Find where the given text appears and provide that cell's center as [x, y] coordinate. 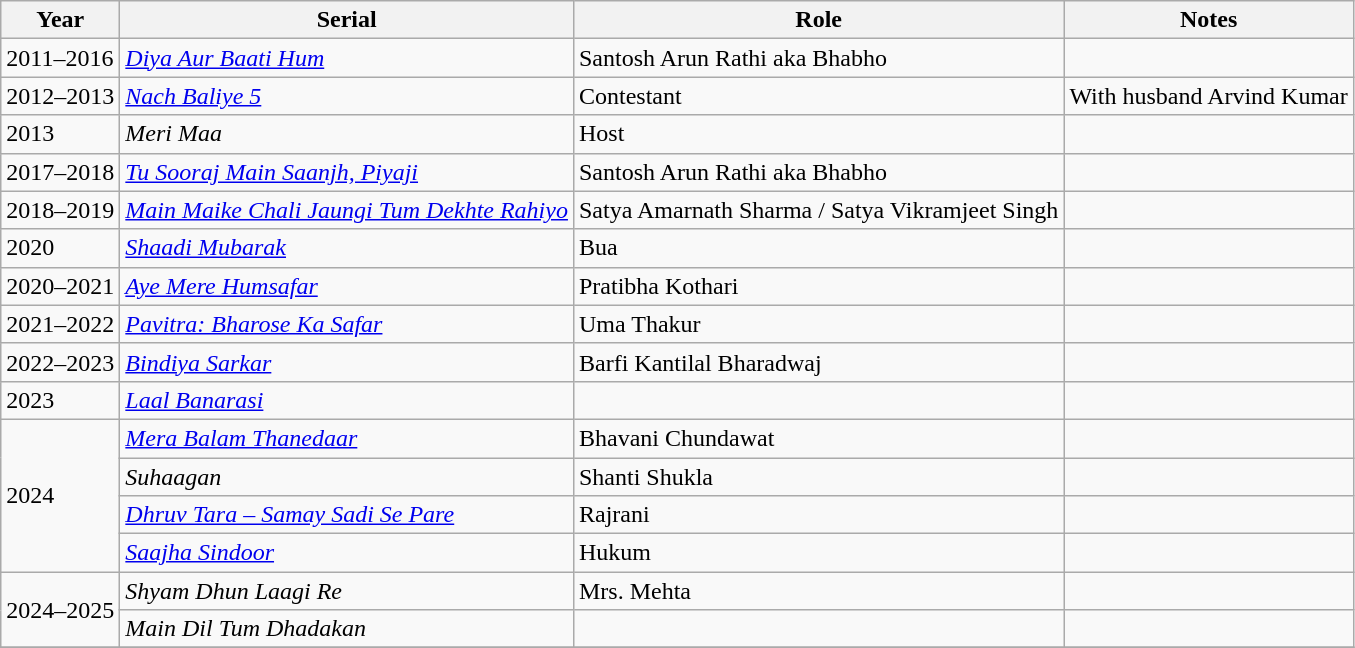
Bhavani Chundawat [818, 438]
Aye Mere Humsafar [347, 286]
With husband Arvind Kumar [1208, 96]
Main Maike Chali Jaungi Tum Dekhte Rahiyo [347, 210]
2024 [60, 495]
2011–2016 [60, 58]
Tu Sooraj Main Saanjh, Piyaji [347, 172]
Mera Balam Thanedaar [347, 438]
Pavitra: Bharose Ka Safar [347, 324]
Notes [1208, 20]
Bua [818, 248]
Uma Thakur [818, 324]
Laal Banarasi [347, 400]
Nach Baliye 5 [347, 96]
Role [818, 20]
2022–2023 [60, 362]
2023 [60, 400]
Contestant [818, 96]
2018–2019 [60, 210]
Host [818, 134]
2024–2025 [60, 610]
Pratibha Kothari [818, 286]
Satya Amarnath Sharma / Satya Vikramjeet Singh [818, 210]
2013 [60, 134]
Hukum [818, 553]
2017–2018 [60, 172]
Rajrani [818, 515]
2021–2022 [60, 324]
Suhaagan [347, 477]
Mrs. Mehta [818, 591]
Serial [347, 20]
Saajha Sindoor [347, 553]
Shyam Dhun Laagi Re [347, 591]
2012–2013 [60, 96]
Bindiya Sarkar [347, 362]
Dhruv Tara – Samay Sadi Se Pare [347, 515]
Diya Aur Baati Hum [347, 58]
Shanti Shukla [818, 477]
Year [60, 20]
Barfi Kantilal Bharadwaj [818, 362]
Meri Maa [347, 134]
2020–2021 [60, 286]
Shaadi Mubarak [347, 248]
2020 [60, 248]
Main Dil Tum Dhadakan [347, 629]
